Provide the (x, y) coordinate of the cell's center where the given text is located.  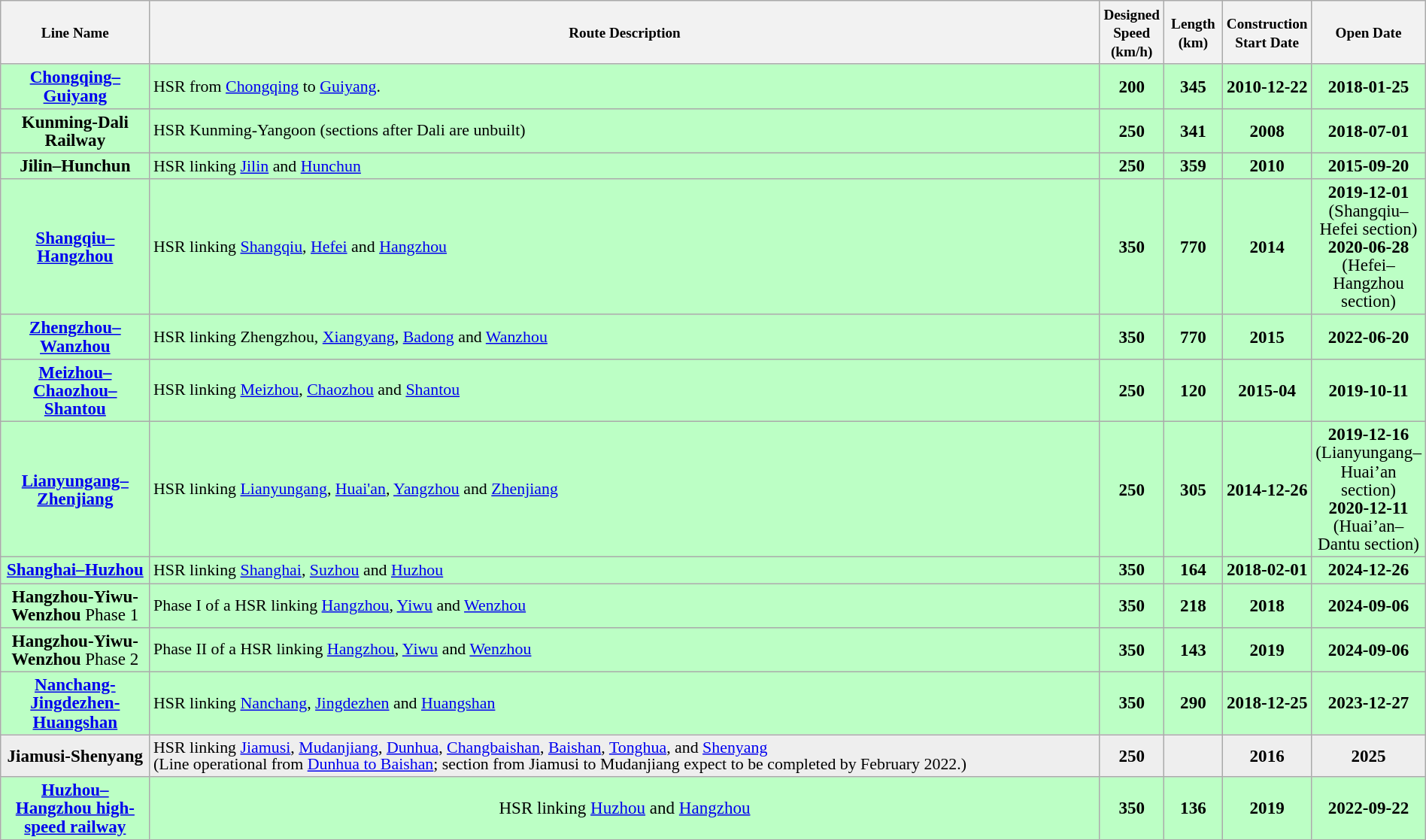
Phase II of a HSR linking Hangzhou, Yiwu and Wenzhou (624, 650)
2015 (1267, 337)
HSR linking Nanchang, Jingdezhen and Huangshan (624, 704)
HSR linking Zhengzhou, Xiangyang, Badong and Wanzhou (624, 337)
120 (1193, 391)
HSR from Chongqing to Guiyang. (624, 87)
Length(km) (1193, 33)
Zhengzhou–Wanzhou (75, 337)
2019-10-11 (1369, 391)
Line Name (75, 33)
Jiamusi-Shenyang (75, 756)
2014 (1267, 247)
DesignedSpeed(km/h) (1131, 33)
136 (1193, 808)
Shangqiu–Hangzhou (75, 247)
Huzhou–Hangzhou high-speed railway (75, 808)
218 (1193, 606)
Hangzhou-Yiwu-Wenzhou Phase 1 (75, 606)
200 (1131, 87)
HSR linking Meizhou, Chaozhou and Shantou (624, 391)
Jilin–Hunchun (75, 167)
HSR linking Shanghai, Suzhou and Huzhou (624, 570)
2019-12-16 (Lianyungang–Huai’an section)2020-12-11 (Huai’an–Dantu section) (1369, 490)
143 (1193, 650)
2010-12-22 (1267, 87)
2018-02-01 (1267, 570)
HSR linking Huzhou and Hangzhou (624, 808)
2018 (1267, 606)
HSR Kunming-Yangoon (sections after Dali are unbuilt) (624, 131)
Kunming-Dali Railway (75, 131)
2023-12-27 (1369, 704)
HSR linking Lianyungang, Huai'an, Yangzhou and Zhenjiang (624, 490)
2010 (1267, 167)
Route Description (624, 33)
HSR linking Jilin and Hunchun (624, 167)
164 (1193, 570)
2008 (1267, 131)
Hangzhou-Yiwu-Wenzhou Phase 2 (75, 650)
2016 (1267, 756)
Open Date (1369, 33)
ConstructionStart Date (1267, 33)
2022-09-22 (1369, 808)
HSR linking Shangqiu, Hefei and Hangzhou (624, 247)
Meizhou–Chaozhou–Shantou (75, 391)
Chongqing–Guiyang (75, 87)
2018-07-01 (1369, 131)
305 (1193, 490)
2015-09-20 (1369, 167)
Nanchang-Jingdezhen-Huangshan (75, 704)
345 (1193, 87)
2019-12-01 (Shangqiu–Hefei section)2020-06-28 (Hefei–Hangzhou section) (1369, 247)
2022-06-20 (1369, 337)
Shanghai–Huzhou (75, 570)
Lianyungang–Zhenjiang (75, 490)
290 (1193, 704)
2015-04 (1267, 391)
2025 (1369, 756)
Phase I of a HSR linking Hangzhou, Yiwu and Wenzhou (624, 606)
2018-12-25 (1267, 704)
359 (1193, 167)
2014-12-26 (1267, 490)
2024-12-26 (1369, 570)
2018-01-25 (1369, 87)
341 (1193, 131)
